From the cell containing the given text, extract its center point as (X, Y) coordinate. 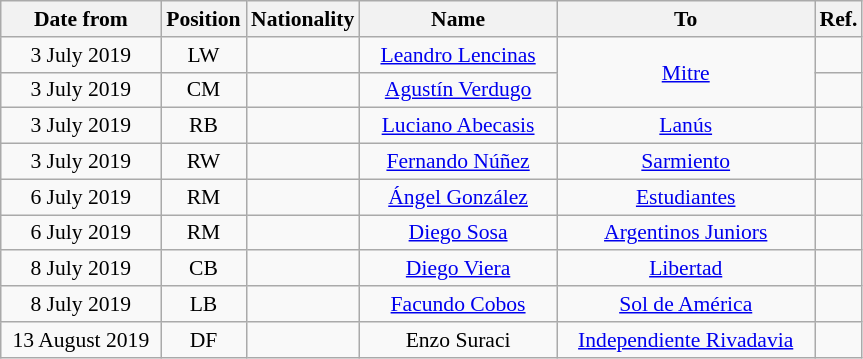
Sarmiento (686, 162)
Enzo Suraci (458, 340)
Diego Viera (458, 269)
Agustín Verdugo (458, 90)
Estudiantes (686, 197)
Ref. (839, 19)
Libertad (686, 269)
Date from (81, 19)
Facundo Cobos (458, 304)
LW (204, 55)
DF (204, 340)
Ángel González (458, 197)
Fernando Núñez (458, 162)
Leandro Lencinas (458, 55)
Nationality (302, 19)
Position (204, 19)
To (686, 19)
Name (458, 19)
LB (204, 304)
CB (204, 269)
Sol de América (686, 304)
13 August 2019 (81, 340)
Argentinos Juniors (686, 233)
Diego Sosa (458, 233)
Lanús (686, 126)
Mitre (686, 72)
Independiente Rivadavia (686, 340)
RW (204, 162)
CM (204, 90)
RB (204, 126)
Luciano Abecasis (458, 126)
